For the text-containing cell, return its midpoint in [X, Y] coordinate format. 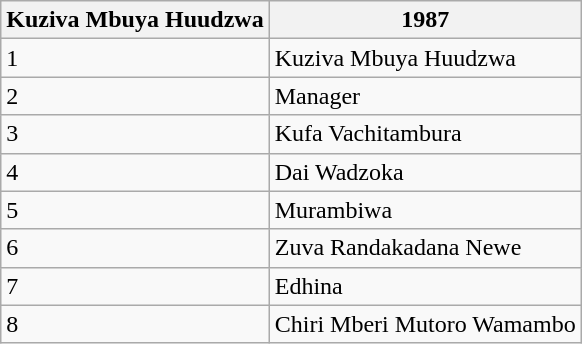
1 [135, 58]
Murambiwa [425, 210]
8 [135, 324]
Kufa Vachitambura [425, 134]
5 [135, 210]
Dai Wadzoka [425, 172]
7 [135, 286]
Edhina [425, 286]
6 [135, 248]
2 [135, 96]
1987 [425, 20]
Manager [425, 96]
Chiri Mberi Mutoro Wamambo [425, 324]
4 [135, 172]
Zuva Randakadana Newe [425, 248]
3 [135, 134]
